Locate the cell with the specified text and output its (x, y) center coordinate. 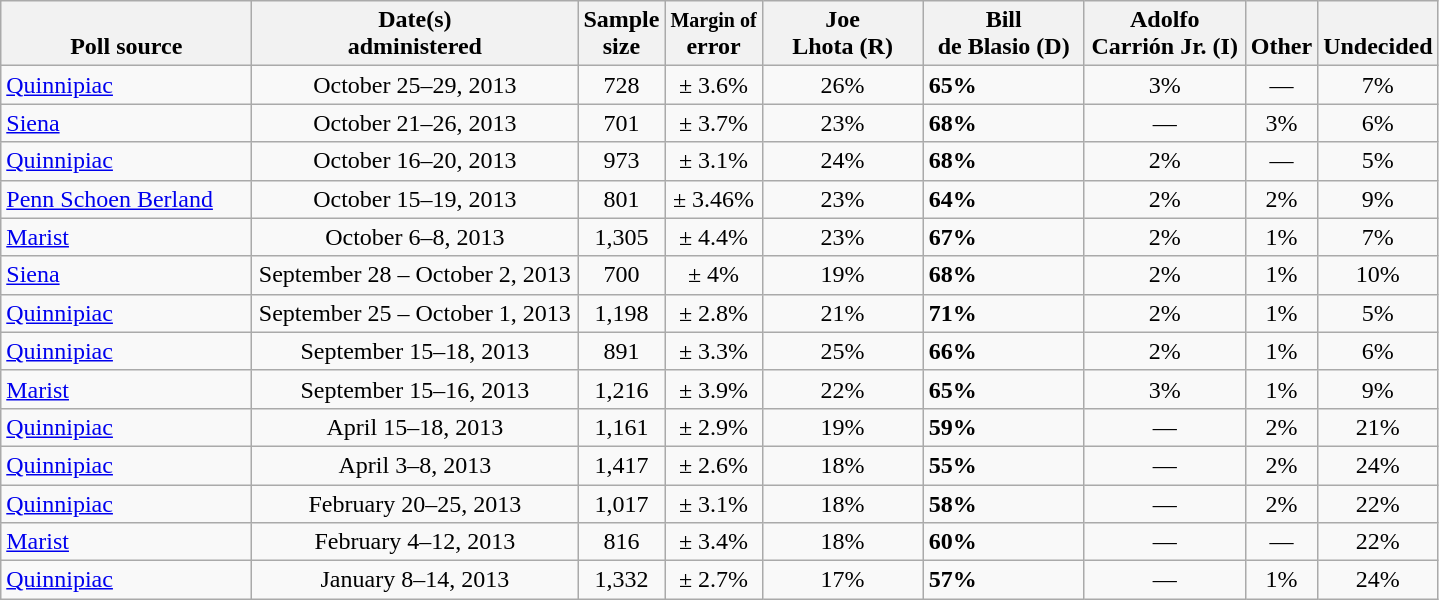
1,305 (622, 237)
701 (622, 123)
± 3.7% (714, 123)
59% (1004, 427)
± 4% (714, 275)
Margin oferror (714, 34)
October 16–20, 2013 (415, 161)
58% (1004, 503)
973 (622, 161)
± 3.4% (714, 542)
JoeLhota (R) (842, 34)
1,161 (622, 427)
January 8–14, 2013 (415, 580)
September 28 – October 2, 2013 (415, 275)
1,216 (622, 389)
October 25–29, 2013 (415, 85)
801 (622, 199)
February 4–12, 2013 (415, 542)
± 3.9% (714, 389)
± 2.6% (714, 465)
10% (1378, 275)
Date(s)administered (415, 34)
17% (842, 580)
September 15–18, 2013 (415, 351)
October 21–26, 2013 (415, 123)
67% (1004, 237)
728 (622, 85)
55% (1004, 465)
April 15–18, 2013 (415, 427)
± 2.7% (714, 580)
± 2.9% (714, 427)
September 25 – October 1, 2013 (415, 313)
February 20–25, 2013 (415, 503)
October 6–8, 2013 (415, 237)
57% (1004, 580)
1,417 (622, 465)
71% (1004, 313)
September 15–16, 2013 (415, 389)
Billde Blasio (D) (1004, 34)
66% (1004, 351)
Other (1281, 34)
Samplesize (622, 34)
1,332 (622, 580)
Penn Schoen Berland (126, 199)
60% (1004, 542)
± 2.8% (714, 313)
816 (622, 542)
Poll source (126, 34)
± 3.6% (714, 85)
26% (842, 85)
± 4.4% (714, 237)
891 (622, 351)
700 (622, 275)
25% (842, 351)
Undecided (1378, 34)
April 3–8, 2013 (415, 465)
± 3.3% (714, 351)
1,017 (622, 503)
October 15–19, 2013 (415, 199)
± 3.46% (714, 199)
AdolfoCarrión Jr. (I) (1164, 34)
1,198 (622, 313)
64% (1004, 199)
